Find where the given text appears and provide that cell's center as [x, y] coordinate. 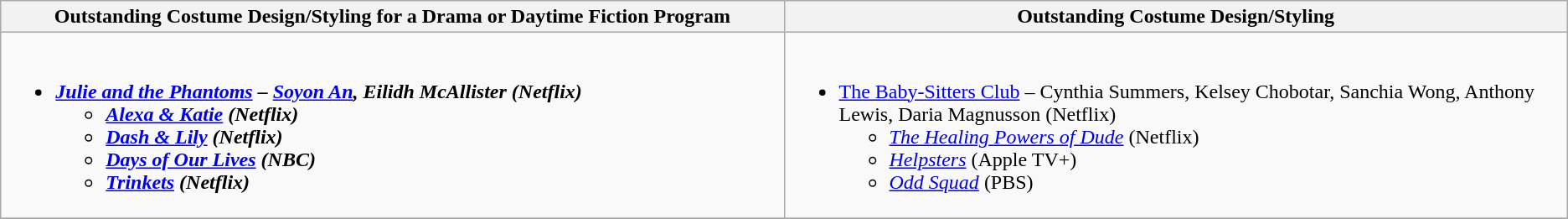
Outstanding Costume Design/Styling [1176, 17]
Outstanding Costume Design/Styling for a Drama or Daytime Fiction Program [392, 17]
Julie and the Phantoms – Soyon An, Eilidh McAllister (Netflix)Alexa & Katie (Netflix)Dash & Lily (Netflix)Days of Our Lives (NBC)Trinkets (Netflix) [392, 126]
